Search for the cell housing the specified text and yield its (x, y) center coordinate. 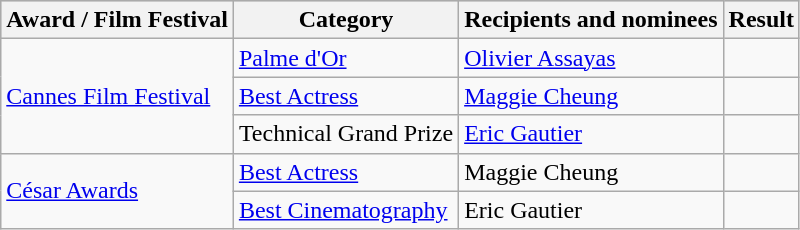
Cannes Film Festival (118, 96)
Palme d'Or (346, 58)
César Awards (118, 191)
Best Cinematography (346, 210)
Category (346, 20)
Recipients and nominees (591, 20)
Technical Grand Prize (346, 134)
Result (761, 20)
Olivier Assayas (591, 58)
Award / Film Festival (118, 20)
